For the text-containing cell, return its midpoint in [X, Y] coordinate format. 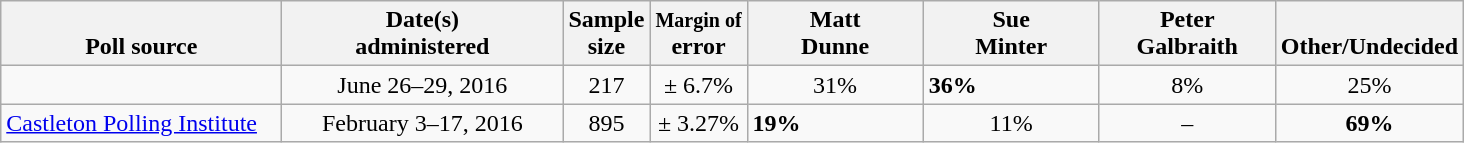
11% [1011, 123]
PeterGalbraith [1187, 34]
25% [1369, 85]
Poll source [142, 34]
Other/Undecided [1369, 34]
Date(s)administered [422, 34]
895 [606, 123]
19% [835, 123]
217 [606, 85]
Margin oferror [698, 34]
8% [1187, 85]
SueMinter [1011, 34]
June 26–29, 2016 [422, 85]
69% [1369, 123]
31% [835, 85]
Samplesize [606, 34]
36% [1011, 85]
± 6.7% [698, 85]
± 3.27% [698, 123]
Castleton Polling Institute [142, 123]
MattDunne [835, 34]
February 3–17, 2016 [422, 123]
– [1187, 123]
